Output the (X, Y) coordinate of the center of the cell containing the given text.  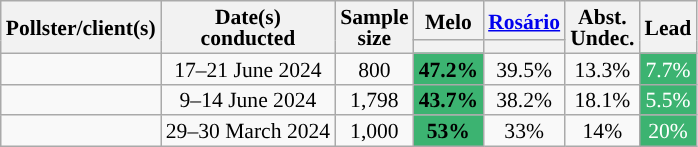
29–30 March 2024 (248, 132)
9–14 June 2024 (248, 100)
1,000 (374, 132)
Samplesize (374, 27)
1,798 (374, 100)
Pollster/client(s) (81, 27)
20% (668, 132)
14% (602, 132)
Rosário (524, 20)
18.1% (602, 100)
17–21 June 2024 (248, 68)
53% (448, 132)
39.5% (524, 68)
Abst.Undec. (602, 27)
13.3% (602, 68)
Date(s)conducted (248, 27)
5.5% (668, 100)
38.2% (524, 100)
7.7% (668, 68)
Lead (668, 27)
800 (374, 68)
Melo (448, 20)
33% (524, 132)
43.7% (448, 100)
47.2% (448, 68)
